Scan for the cell matching the given text and deliver its [x, y] coordinate at center. 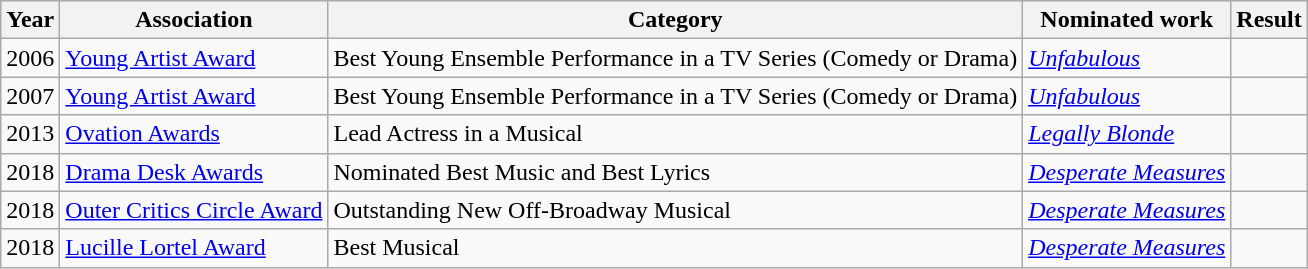
Year [30, 20]
Best Musical [676, 248]
Nominated Best Music and Best Lyrics [676, 172]
Category [676, 20]
Outer Critics Circle Award [194, 210]
Ovation Awards [194, 134]
Association [194, 20]
Nominated work [1127, 20]
Drama Desk Awards [194, 172]
Lead Actress in a Musical [676, 134]
2006 [30, 58]
Lucille Lortel Award [194, 248]
2007 [30, 96]
Outstanding New Off-Broadway Musical [676, 210]
2013 [30, 134]
Result [1269, 20]
Legally Blonde [1127, 134]
